Search for the cell housing the specified text and yield its [X, Y] center coordinate. 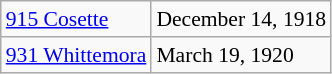
931 Whittemora [76, 55]
March 19, 1920 [241, 55]
915 Cosette [76, 19]
December 14, 1918 [241, 19]
